Return [x, y] of the center of cell containing provided text 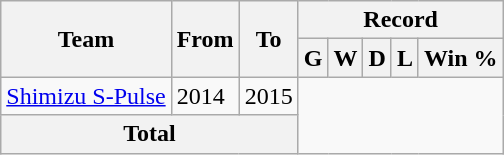
From [205, 39]
L [404, 58]
Record [400, 20]
W [346, 58]
D [377, 58]
Win % [460, 58]
2015 [268, 96]
2014 [205, 96]
Team [86, 39]
G [313, 58]
Shimizu S-Pulse [86, 96]
Total [150, 134]
To [268, 39]
